Return the (X, Y) coordinate for the center point of the cell that contains the specified text.  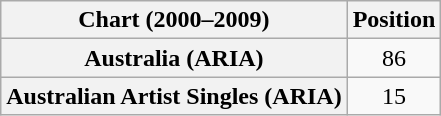
Chart (2000–2009) (174, 20)
15 (394, 96)
86 (394, 58)
Australia (ARIA) (174, 58)
Australian Artist Singles (ARIA) (174, 96)
Position (394, 20)
